Provide the [x, y] coordinate of the cell's center where the given text is located.  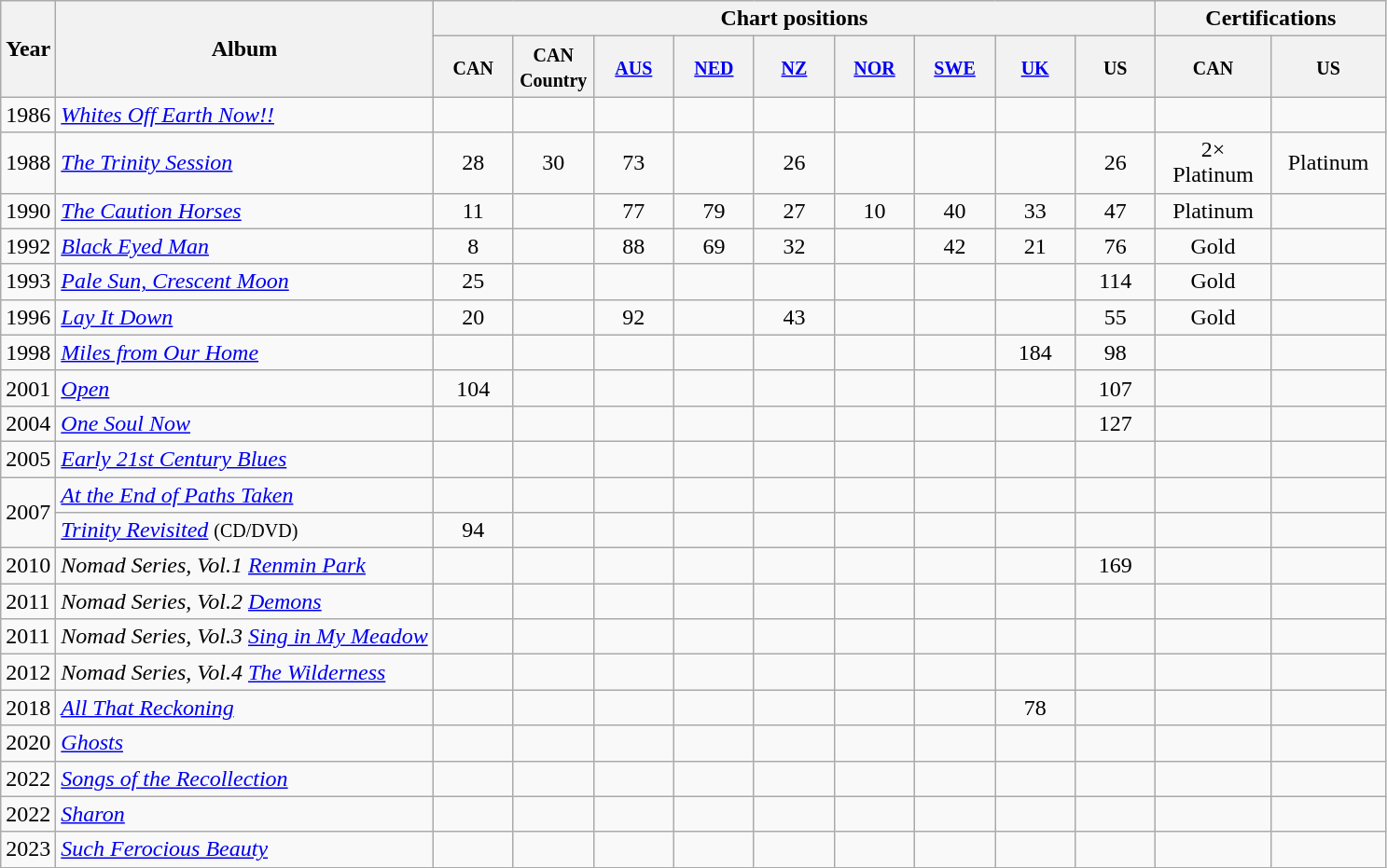
Album [244, 48]
8 [473, 246]
All That Reckoning [244, 708]
43 [794, 317]
One Soul Now [244, 423]
55 [1116, 317]
At the End of Paths Taken [244, 495]
Black Eyed Man [244, 246]
27 [794, 211]
1992 [28, 246]
Chart positions [795, 19]
20 [473, 317]
Pale Sun, Crescent Moon [244, 282]
Nomad Series, Vol.1 Renmin Park [244, 566]
73 [633, 162]
The Trinity Session [244, 162]
Lay It Down [244, 317]
2004 [28, 423]
69 [714, 246]
2012 [28, 672]
32 [794, 246]
2018 [28, 708]
2010 [28, 566]
11 [473, 211]
169 [1116, 566]
98 [1116, 352]
Early 21st Century Blues [244, 459]
21 [1035, 246]
CAN Country [553, 67]
Ghosts [244, 743]
2005 [28, 459]
28 [473, 162]
47 [1116, 211]
Nomad Series, Vol.2 Demons [244, 601]
77 [633, 211]
Year [28, 48]
1986 [28, 115]
107 [1116, 388]
92 [633, 317]
Sharon [244, 814]
40 [955, 211]
NOR [874, 67]
1988 [28, 162]
25 [473, 282]
Open [244, 388]
Nomad Series, Vol.3 Sing in My Meadow [244, 637]
76 [1116, 246]
SWE [955, 67]
The Caution Horses [244, 211]
42 [955, 246]
78 [1035, 708]
Certifications [1270, 19]
10 [874, 211]
2007 [28, 513]
AUS [633, 67]
127 [1116, 423]
1993 [28, 282]
1998 [28, 352]
1990 [28, 211]
94 [473, 530]
Trinity Revisited (CD/DVD) [244, 530]
Songs of the Recollection [244, 778]
Such Ferocious Beauty [244, 849]
NZ [794, 67]
88 [633, 246]
30 [553, 162]
Whites Off Earth Now!! [244, 115]
Miles from Our Home [244, 352]
114 [1116, 282]
NED [714, 67]
79 [714, 211]
2020 [28, 743]
1996 [28, 317]
Nomad Series, Vol.4 The Wilderness [244, 672]
2× Platinum [1214, 162]
2001 [28, 388]
2023 [28, 849]
33 [1035, 211]
184 [1035, 352]
104 [473, 388]
UK [1035, 67]
